For the text-containing cell, return its midpoint in (X, Y) coordinate format. 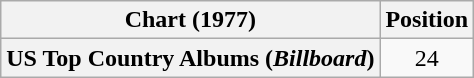
US Top Country Albums (Billboard) (190, 58)
Position (427, 20)
24 (427, 58)
Chart (1977) (190, 20)
